Extract the (x, y) coordinate from the center of the cell holding the provided text.  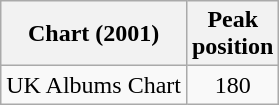
180 (232, 85)
UK Albums Chart (94, 85)
Peakposition (232, 34)
Chart (2001) (94, 34)
